Pinpoint the cell where the given text exists, returning its (X, Y) midpoint coordinate. 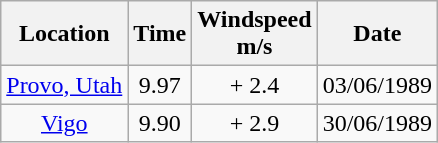
30/06/1989 (377, 123)
+ 2.4 (254, 85)
Vigo (64, 123)
03/06/1989 (377, 85)
9.97 (160, 85)
Location (64, 34)
Time (160, 34)
Date (377, 34)
Windspeedm/s (254, 34)
Provo, Utah (64, 85)
9.90 (160, 123)
+ 2.9 (254, 123)
